Pinpoint the cell where the given text exists, returning its [x, y] midpoint coordinate. 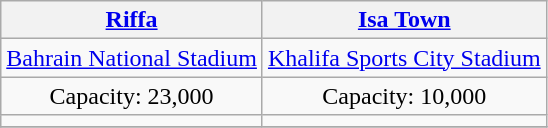
Riffa [132, 20]
Capacity: 10,000 [404, 96]
Isa Town [404, 20]
Bahrain National Stadium [132, 58]
Capacity: 23,000 [132, 96]
Khalifa Sports City Stadium [404, 58]
